Scan for the cell matching the given text and deliver its (x, y) coordinate at center. 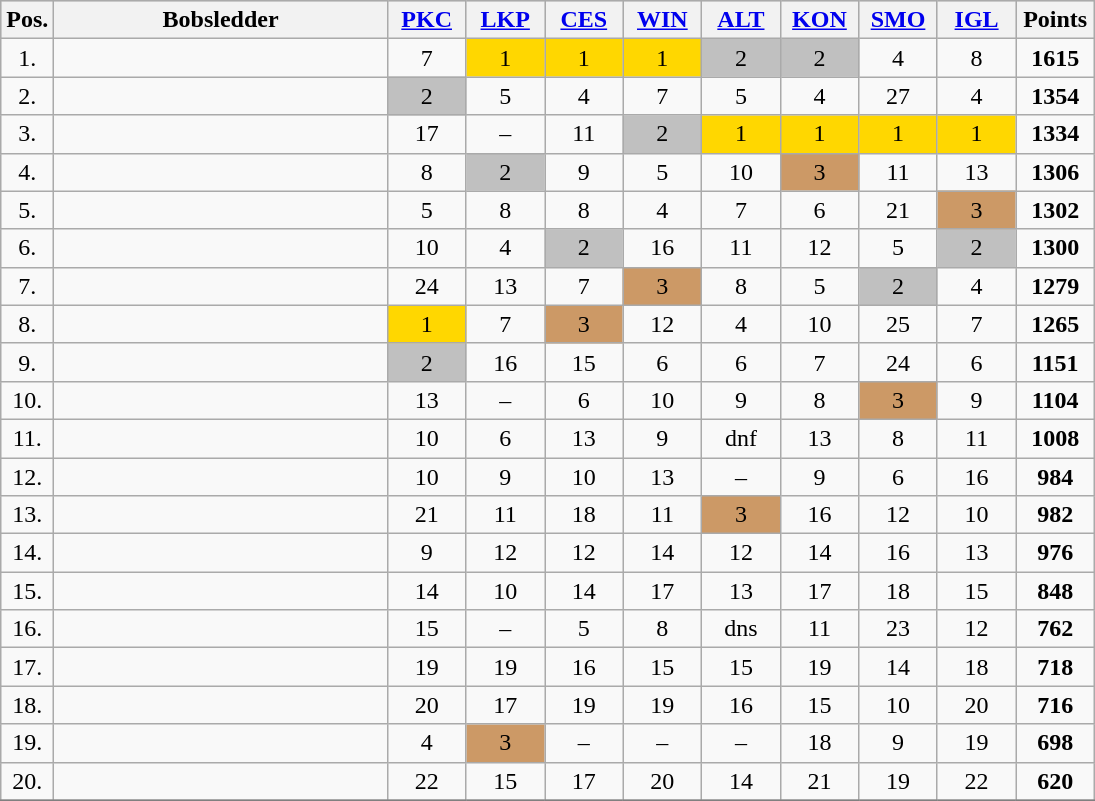
976 (1056, 553)
Pos. (28, 20)
9. (28, 362)
1151 (1056, 362)
762 (1056, 629)
1354 (1056, 96)
1265 (1056, 324)
620 (1056, 781)
718 (1056, 667)
1615 (1056, 58)
14. (28, 553)
17. (28, 667)
1300 (1056, 248)
984 (1056, 477)
LKP (506, 20)
2. (28, 96)
15. (28, 591)
dnf (742, 438)
13. (28, 515)
SMO (898, 20)
WIN (662, 20)
1104 (1056, 400)
19. (28, 743)
1334 (1056, 134)
20. (28, 781)
1306 (1056, 172)
6. (28, 248)
1. (28, 58)
Points (1056, 20)
1279 (1056, 286)
ALT (742, 20)
716 (1056, 705)
CES (584, 20)
25 (898, 324)
1008 (1056, 438)
4. (28, 172)
IGL (976, 20)
27 (898, 96)
11. (28, 438)
16. (28, 629)
Bobsledder (221, 20)
1302 (1056, 210)
5. (28, 210)
848 (1056, 591)
PKC (426, 20)
dns (742, 629)
12. (28, 477)
10. (28, 400)
KON (820, 20)
18. (28, 705)
982 (1056, 515)
23 (898, 629)
3. (28, 134)
698 (1056, 743)
8. (28, 324)
7. (28, 286)
